Provide the [X, Y] coordinate of the cell's center where the given text is located.  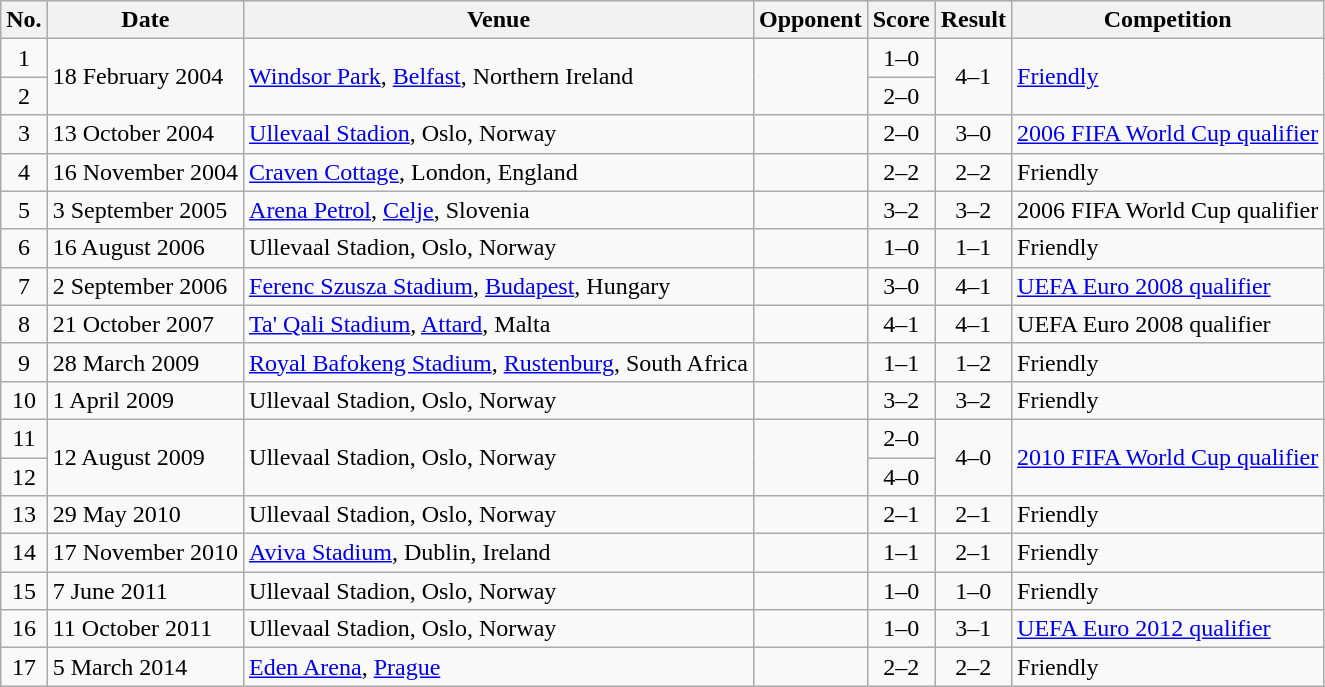
16 [24, 629]
4 [24, 172]
21 October 2007 [145, 324]
5 March 2014 [145, 667]
7 June 2011 [145, 591]
15 [24, 591]
2010 FIFA World Cup qualifier [1168, 457]
17 November 2010 [145, 553]
Venue [499, 20]
3 September 2005 [145, 210]
14 [24, 553]
10 [24, 400]
3 [24, 134]
3–1 [973, 629]
Royal Bafokeng Stadium, Rustenburg, South Africa [499, 362]
Ta' Qali Stadium, Attard, Malta [499, 324]
8 [24, 324]
16 August 2006 [145, 248]
28 March 2009 [145, 362]
6 [24, 248]
Ferenc Szusza Stadium, Budapest, Hungary [499, 286]
Date [145, 20]
2 September 2006 [145, 286]
9 [24, 362]
2 [24, 96]
18 February 2004 [145, 77]
1–2 [973, 362]
Aviva Stadium, Dublin, Ireland [499, 553]
12 [24, 477]
16 November 2004 [145, 172]
1 [24, 58]
Opponent [810, 20]
Score [901, 20]
11 October 2011 [145, 629]
Craven Cottage, London, England [499, 172]
7 [24, 286]
17 [24, 667]
Windsor Park, Belfast, Northern Ireland [499, 77]
11 [24, 438]
Arena Petrol, Celje, Slovenia [499, 210]
No. [24, 20]
12 August 2009 [145, 457]
29 May 2010 [145, 515]
5 [24, 210]
Eden Arena, Prague [499, 667]
UEFA Euro 2012 qualifier [1168, 629]
Result [973, 20]
Competition [1168, 20]
1 April 2009 [145, 400]
13 [24, 515]
13 October 2004 [145, 134]
